Find where the given text appears and provide that cell's center as (x, y) coordinate. 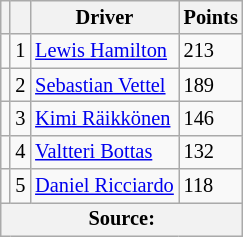
Lewis Hamilton (104, 51)
Valtteri Bottas (104, 152)
1 (20, 51)
132 (211, 152)
189 (211, 85)
2 (20, 85)
4 (20, 152)
Driver (104, 17)
Source: (122, 219)
213 (211, 51)
5 (20, 186)
118 (211, 186)
Points (211, 17)
Daniel Ricciardo (104, 186)
Sebastian Vettel (104, 85)
146 (211, 118)
Kimi Räikkönen (104, 118)
3 (20, 118)
